From the cell containing the given text, extract its center point as [x, y] coordinate. 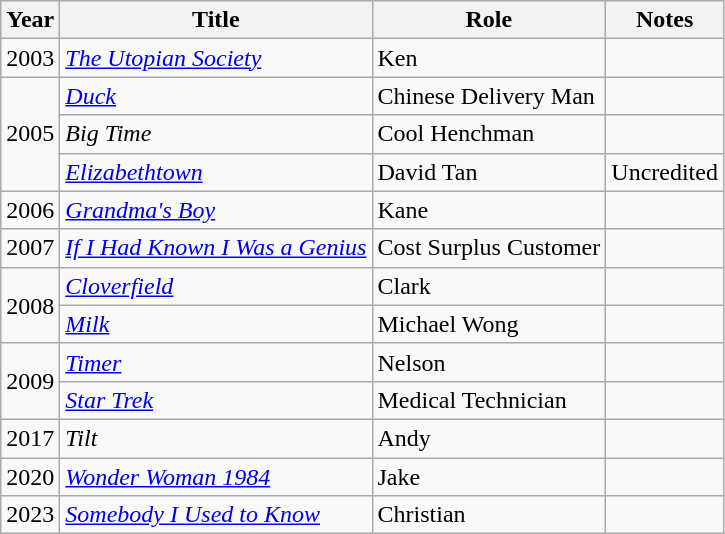
If I Had Known I Was a Genius [216, 248]
2006 [30, 210]
Role [489, 20]
Somebody I Used to Know [216, 515]
Year [30, 20]
Notes [665, 20]
Big Time [216, 134]
Cost Surplus Customer [489, 248]
Christian [489, 515]
2009 [30, 381]
Title [216, 20]
David Tan [489, 172]
Milk [216, 324]
Clark [489, 286]
2007 [30, 248]
2005 [30, 134]
2020 [30, 477]
Wonder Woman 1984 [216, 477]
Michael Wong [489, 324]
Elizabethtown [216, 172]
Star Trek [216, 400]
2017 [30, 438]
The Utopian Society [216, 58]
Timer [216, 362]
Andy [489, 438]
Nelson [489, 362]
Grandma's Boy [216, 210]
Uncredited [665, 172]
2003 [30, 58]
Jake [489, 477]
Tilt [216, 438]
Duck [216, 96]
Cloverfield [216, 286]
Chinese Delivery Man [489, 96]
Ken [489, 58]
Medical Technician [489, 400]
Cool Henchman [489, 134]
Kane [489, 210]
2008 [30, 305]
2023 [30, 515]
